Return [x, y] of the center of cell containing provided text 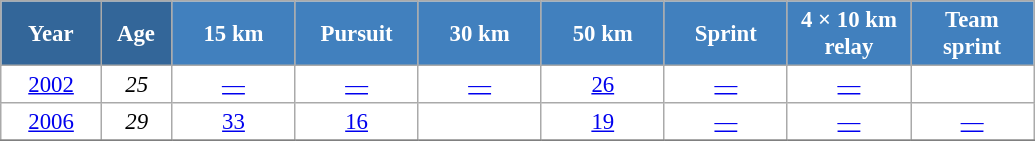
Year [52, 34]
19 [602, 122]
2006 [52, 122]
50 km [602, 34]
30 km [480, 34]
Age [136, 34]
Pursuit [356, 34]
25 [136, 85]
16 [356, 122]
4 × 10 km relay [848, 34]
15 km [234, 34]
26 [602, 85]
29 [136, 122]
Team sprint [972, 34]
33 [234, 122]
2002 [52, 85]
Sprint [726, 34]
